Output the (X, Y) coordinate of the center of the cell containing the given text.  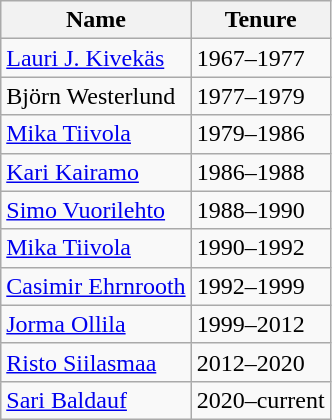
Lauri J. Kivekäs (96, 58)
1999–2012 (260, 324)
1986–1988 (260, 172)
Risto Siilasmaa (96, 362)
Simo Vuorilehto (96, 210)
1992–1999 (260, 286)
2020–current (260, 400)
1990–1992 (260, 248)
Name (96, 20)
Casimir Ehrnrooth (96, 286)
1988–1990 (260, 210)
Sari Baldauf (96, 400)
1967–1977 (260, 58)
Björn Westerlund (96, 96)
2012–2020 (260, 362)
1979–1986 (260, 134)
Jorma Ollila (96, 324)
Tenure (260, 20)
Kari Kairamo (96, 172)
1977–1979 (260, 96)
